Identify which cell holds the provided text, then report its [X, Y] central coordinate. 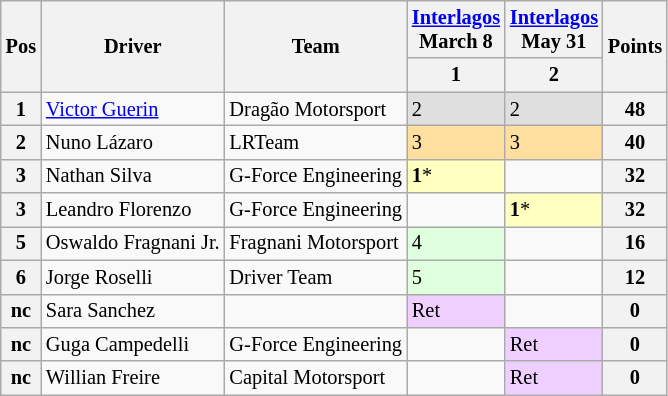
Willian Freire [133, 378]
Sara Sanchez [133, 311]
Nathan Silva [133, 176]
Leandro Florenzo [133, 210]
Guga Campedelli [133, 344]
6 [21, 277]
Points [635, 46]
Driver Team [316, 277]
Fragnani Motorsport [316, 243]
LRTeam [316, 142]
12 [635, 277]
Victor Guerin [133, 109]
Jorge Roselli [133, 277]
Oswaldo Fragnani Jr. [133, 243]
16 [635, 243]
Team [316, 46]
Nuno Lázaro [133, 142]
Driver [133, 46]
Capital Motorsport [316, 378]
4 [456, 243]
Pos [21, 46]
40 [635, 142]
InterlagosMarch 8 [456, 29]
InterlagosMay 31 [554, 29]
Dragão Motorsport [316, 109]
48 [635, 109]
